Search for the cell housing the specified text and yield its [X, Y] center coordinate. 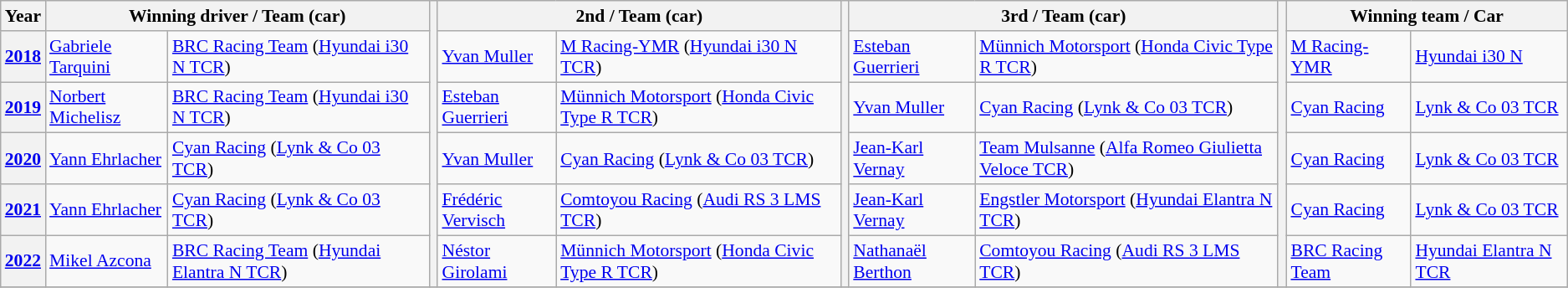
Engstler Motorsport (Hyundai Elantra N TCR) [1126, 209]
Mikel Azcona [107, 261]
2020 [23, 159]
Hyundai i30 N [1489, 57]
M Racing-YMR (Hyundai i30 N TCR) [698, 57]
Nathanaël Berthon [912, 261]
M Racing-YMR [1348, 57]
Winning driver / Team (car) [237, 16]
Hyundai Elantra N TCR [1489, 261]
2nd / Team (car) [639, 16]
2022 [23, 261]
BRC Racing Team (Hyundai Elantra N TCR) [299, 261]
Frédéric Vervisch [497, 209]
Team Mulsanne (Alfa Romeo Giulietta Veloce TCR) [1126, 159]
Gabriele Tarquini [107, 57]
Néstor Girolami [497, 261]
3rd / Team (car) [1064, 16]
Winning team / Car [1427, 16]
BRC Racing Team [1348, 261]
2021 [23, 209]
2018 [23, 57]
Year [23, 16]
Norbert Michelisz [107, 107]
2019 [23, 107]
